From the cell containing the given text, extract its center point as [X, Y] coordinate. 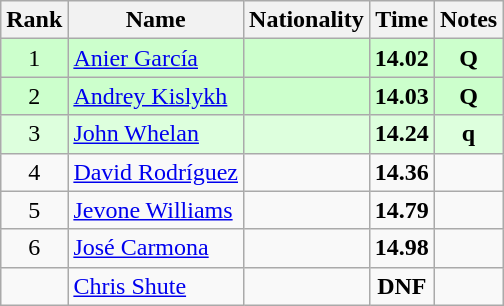
David Rodríguez [156, 172]
4 [34, 172]
José Carmona [156, 248]
14.98 [402, 248]
14.36 [402, 172]
14.79 [402, 210]
Anier García [156, 58]
14.03 [402, 96]
Chris Shute [156, 286]
Time [402, 20]
Name [156, 20]
q [468, 134]
3 [34, 134]
2 [34, 96]
Notes [468, 20]
John Whelan [156, 134]
Andrey Kislykh [156, 96]
14.02 [402, 58]
5 [34, 210]
Jevone Williams [156, 210]
1 [34, 58]
6 [34, 248]
14.24 [402, 134]
DNF [402, 286]
Rank [34, 20]
Nationality [307, 20]
